From the cell containing the given text, extract its center point as (X, Y) coordinate. 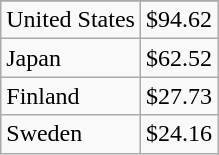
Finland (71, 96)
United States (71, 20)
Sweden (71, 134)
$94.62 (178, 20)
$62.52 (178, 58)
Japan (71, 58)
$24.16 (178, 134)
$27.73 (178, 96)
